For the text-containing cell, return its midpoint in [X, Y] coordinate format. 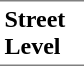
Street Level [42, 33]
